Return the (X, Y) coordinate for the center point of the cell that contains the specified text.  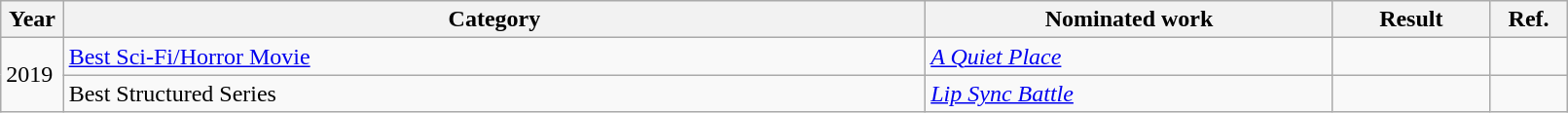
Lip Sync Battle (1129, 94)
Year (32, 19)
Ref. (1528, 19)
Result (1411, 19)
Nominated work (1129, 19)
Best Structured Series (494, 94)
A Quiet Place (1129, 56)
2019 (32, 75)
Category (494, 19)
Best Sci-Fi/Horror Movie (494, 56)
